Locate the cell with the specified text and output its (X, Y) center coordinate. 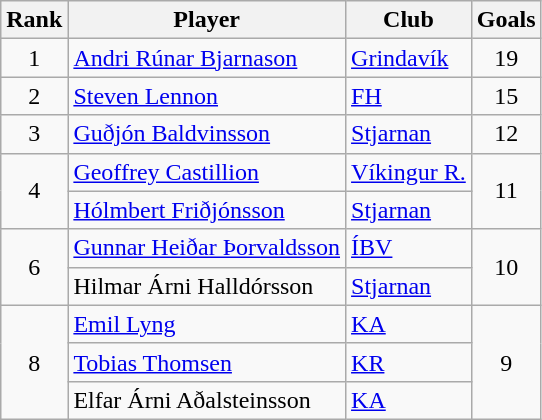
Andri Rúnar Bjarnason (207, 58)
Emil Lyng (207, 324)
Grindavík (409, 58)
ÍBV (409, 248)
12 (506, 134)
15 (506, 96)
3 (34, 134)
Hilmar Árni Halldórsson (207, 286)
Steven Lennon (207, 96)
Hólmbert Friðjónsson (207, 210)
FH (409, 96)
19 (506, 58)
Player (207, 20)
Goals (506, 20)
10 (506, 267)
9 (506, 362)
1 (34, 58)
8 (34, 362)
Gunnar Heiðar Þorvaldsson (207, 248)
11 (506, 191)
2 (34, 96)
KR (409, 362)
Geoffrey Castillion (207, 172)
Elfar Árni Aðalsteinsson (207, 400)
Rank (34, 20)
4 (34, 191)
Club (409, 20)
Víkingur R. (409, 172)
Tobias Thomsen (207, 362)
Guðjón Baldvinsson (207, 134)
6 (34, 267)
